Find where the given text appears and provide that cell's center as (x, y) coordinate. 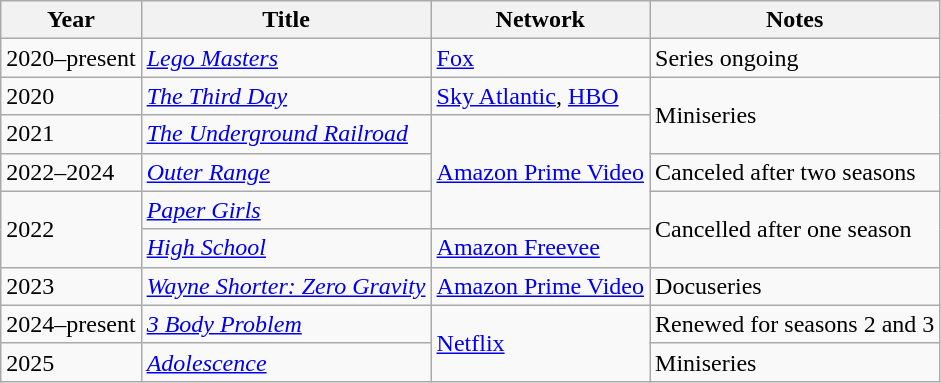
2025 (71, 362)
Fox (540, 58)
Wayne Shorter: Zero Gravity (286, 286)
2022 (71, 229)
Network (540, 20)
2024–present (71, 324)
2020 (71, 96)
Series ongoing (795, 58)
Title (286, 20)
High School (286, 248)
The Underground Railroad (286, 134)
Renewed for seasons 2 and 3 (795, 324)
Outer Range (286, 172)
Netflix (540, 343)
Adolescence (286, 362)
Sky Atlantic, HBO (540, 96)
Year (71, 20)
2020–present (71, 58)
3 Body Problem (286, 324)
2023 (71, 286)
Paper Girls (286, 210)
Cancelled after one season (795, 229)
2022–2024 (71, 172)
The Third Day (286, 96)
Amazon Freevee (540, 248)
Lego Masters (286, 58)
Canceled after two seasons (795, 172)
Notes (795, 20)
Docuseries (795, 286)
2021 (71, 134)
